From the cell containing the given text, extract its center point as [X, Y] coordinate. 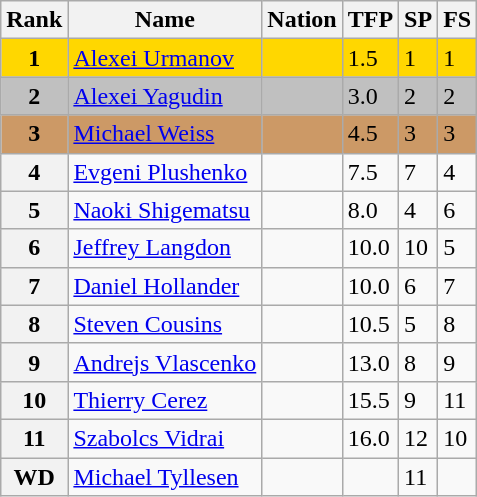
WD [34, 477]
Rank [34, 20]
16.0 [370, 438]
8.0 [370, 210]
1.5 [370, 58]
7.5 [370, 172]
10.5 [370, 324]
13.0 [370, 362]
Alexei Urmanov [165, 58]
Jeffrey Langdon [165, 248]
Nation [302, 20]
4.5 [370, 134]
TFP [370, 20]
3.0 [370, 96]
Szabolcs Vidrai [165, 438]
Alexei Yagudin [165, 96]
Steven Cousins [165, 324]
15.5 [370, 400]
SP [418, 20]
Naoki Shigematsu [165, 210]
Michael Weiss [165, 134]
FS [458, 20]
12 [418, 438]
Evgeni Plushenko [165, 172]
Thierry Cerez [165, 400]
Michael Tyllesen [165, 477]
Andrejs Vlascenko [165, 362]
Daniel Hollander [165, 286]
Name [165, 20]
